For the text-containing cell, return its midpoint in (X, Y) coordinate format. 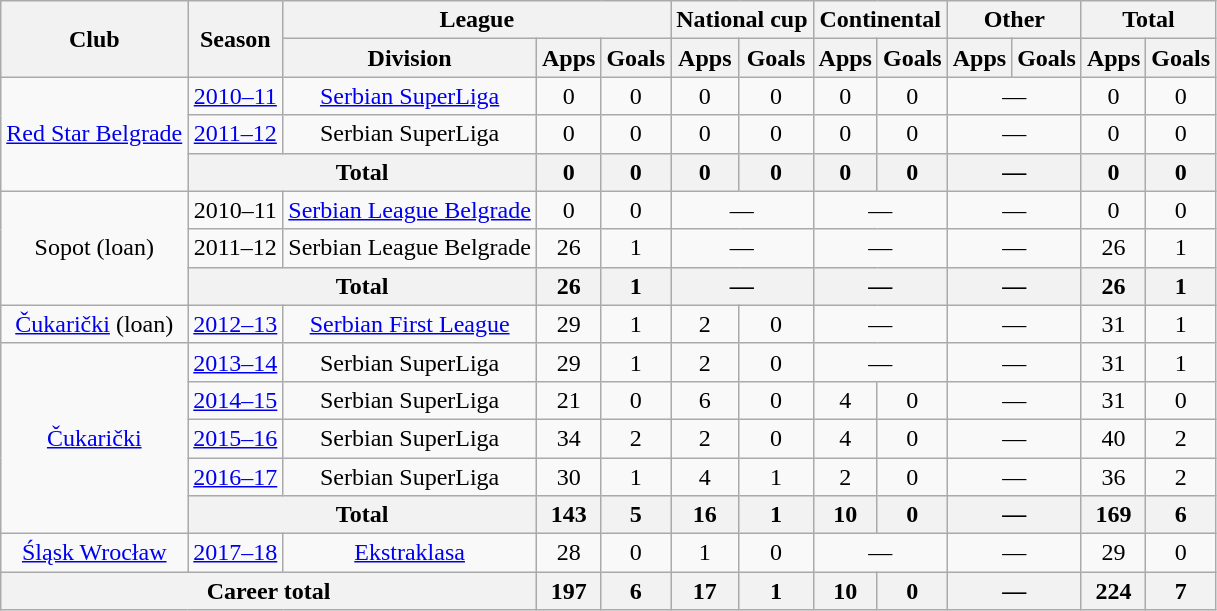
Śląsk Wrocław (94, 553)
Sopot (loan) (94, 248)
224 (1113, 591)
Division (410, 58)
5 (636, 515)
17 (705, 591)
16 (705, 515)
Career total (269, 591)
28 (568, 553)
Other (1014, 20)
Red Star Belgrade (94, 134)
36 (1113, 477)
Season (236, 39)
Čukarički (94, 438)
Club (94, 39)
21 (568, 400)
2015–16 (236, 438)
197 (568, 591)
30 (568, 477)
2016–17 (236, 477)
40 (1113, 438)
2012–13 (236, 324)
National cup (742, 20)
2014–15 (236, 400)
Serbian First League (410, 324)
Continental (880, 20)
2013–14 (236, 362)
169 (1113, 515)
Ekstraklasa (410, 553)
Čukarički (loan) (94, 324)
2017–18 (236, 553)
7 (1181, 591)
34 (568, 438)
League (477, 20)
143 (568, 515)
